Extract the [X, Y] coordinate from the center of the cell holding the provided text.  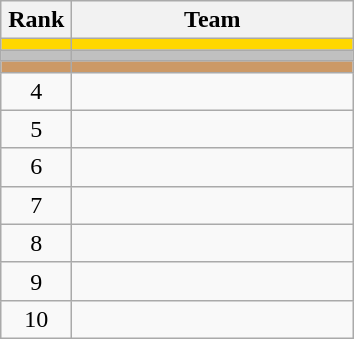
8 [36, 243]
6 [36, 167]
4 [36, 91]
10 [36, 319]
Team [212, 20]
Rank [36, 20]
9 [36, 281]
7 [36, 205]
5 [36, 129]
